Pinpoint the cell where the given text exists, returning its (X, Y) midpoint coordinate. 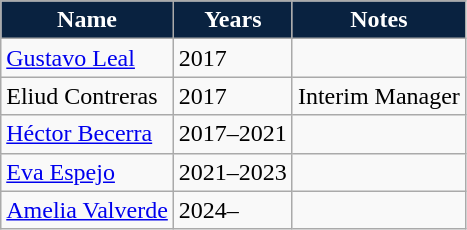
Eva Espejo (88, 172)
2024– (232, 210)
2021–2023 (232, 172)
Name (88, 20)
2017–2021 (232, 134)
Years (232, 20)
Interim Manager (378, 96)
Notes (378, 20)
Héctor Becerra (88, 134)
Eliud Contreras (88, 96)
Gustavo Leal (88, 58)
Amelia Valverde (88, 210)
